Identify which cell holds the provided text, then report its [x, y] central coordinate. 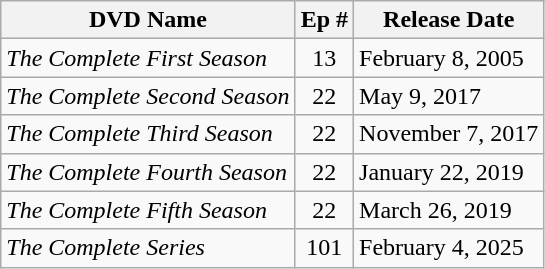
The Complete Third Season [148, 134]
Ep # [324, 20]
The Complete Fourth Season [148, 172]
February 8, 2005 [449, 58]
The Complete Second Season [148, 96]
November 7, 2017 [449, 134]
101 [324, 248]
Release Date [449, 20]
March 26, 2019 [449, 210]
February 4, 2025 [449, 248]
January 22, 2019 [449, 172]
The Complete Fifth Season [148, 210]
DVD Name [148, 20]
The Complete Series [148, 248]
13 [324, 58]
May 9, 2017 [449, 96]
The Complete First Season [148, 58]
